Output the [x, y] coordinate of the center of the cell containing the given text.  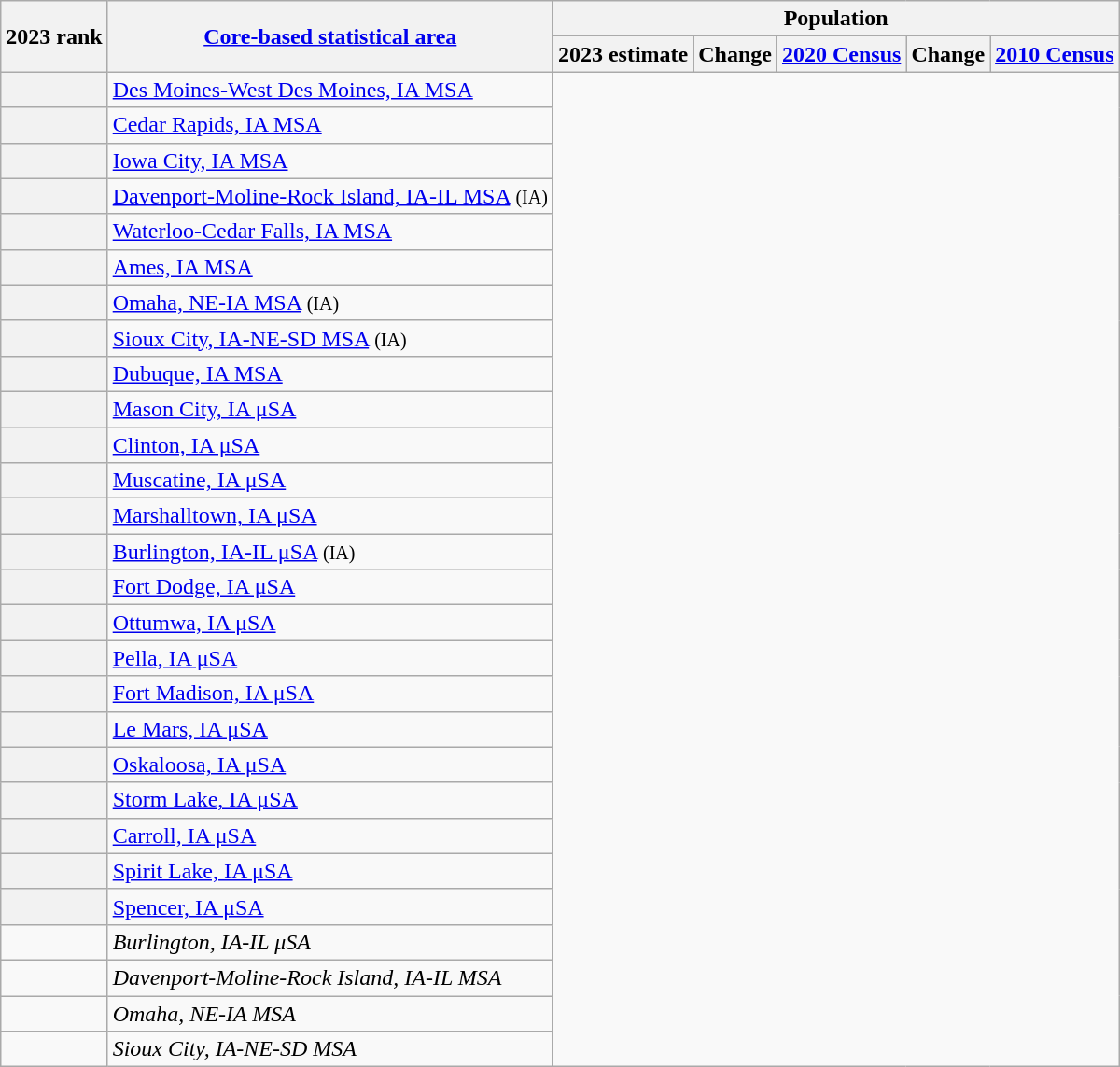
Dubuque, IA MSA [330, 373]
Marshalltown, IA μSA [330, 516]
Iowa City, IA MSA [330, 161]
Fort Madison, IA μSA [330, 694]
2020 Census [841, 54]
2023 estimate [623, 54]
2010 Census [1055, 54]
Waterloo-Cedar Falls, IA MSA [330, 232]
Sioux City, IA-NE-SD MSA [330, 1049]
Le Mars, IA μSA [330, 729]
Burlington, IA-IL μSA (IA) [330, 552]
Des Moines-West Des Moines, IA MSA [330, 90]
Carroll, IA μSA [330, 835]
Spencer, IA μSA [330, 906]
Spirit Lake, IA μSA [330, 871]
Davenport-Moline-Rock Island, IA-IL MSA (IA) [330, 196]
Burlington, IA-IL μSA [330, 942]
Sioux City, IA-NE-SD MSA (IA) [330, 338]
Ames, IA MSA [330, 267]
Omaha, NE-IA MSA [330, 1013]
Oskaloosa, IA μSA [330, 765]
Omaha, NE-IA MSA (IA) [330, 302]
Mason City, IA μSA [330, 409]
Fort Dodge, IA μSA [330, 587]
Muscatine, IA μSA [330, 481]
Core-based statistical area [330, 36]
Davenport-Moline-Rock Island, IA-IL MSA [330, 977]
Clinton, IA μSA [330, 445]
2023 rank [54, 36]
Pella, IA μSA [330, 658]
Cedar Rapids, IA MSA [330, 125]
Ottumwa, IA μSA [330, 623]
Population [836, 19]
Storm Lake, IA μSA [330, 800]
